Search for the cell housing the specified text and yield its (X, Y) center coordinate. 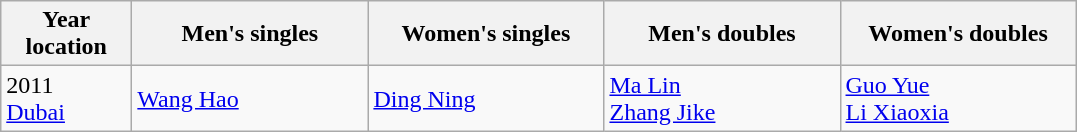
Guo Yue Li Xiaoxia (958, 98)
Year location (66, 34)
Women's singles (486, 34)
Men's doubles (722, 34)
Wang Hao (250, 98)
Ma Lin Zhang Jike (722, 98)
Men's singles (250, 34)
2011 Dubai (66, 98)
Women's doubles (958, 34)
Ding Ning (486, 98)
